For the text-containing cell, return its midpoint in (X, Y) coordinate format. 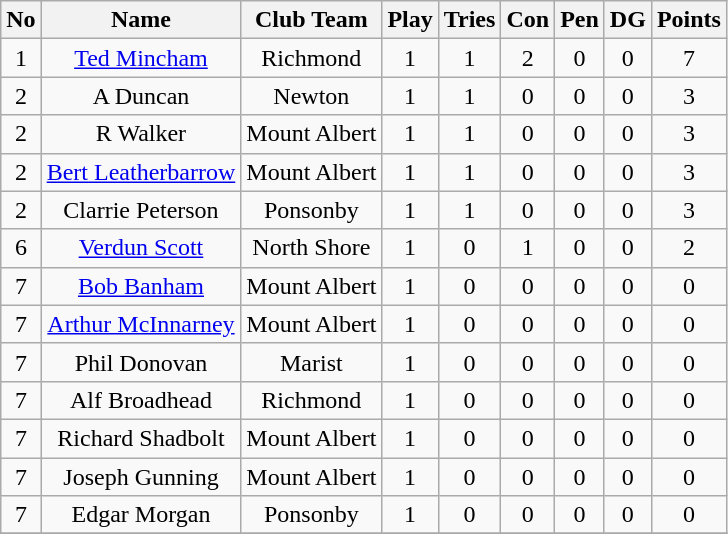
Edgar Morgan (141, 515)
Alf Broadhead (141, 400)
Pen (580, 20)
6 (21, 248)
Richard Shadbolt (141, 438)
Joseph Gunning (141, 477)
R Walker (141, 134)
Bob Banham (141, 286)
Name (141, 20)
Points (688, 20)
Play (410, 20)
Arthur McInnarney (141, 324)
No (21, 20)
North Shore (312, 248)
Verdun Scott (141, 248)
Clarrie Peterson (141, 210)
Tries (470, 20)
Bert Leatherbarrow (141, 172)
Con (528, 20)
Marist (312, 362)
Club Team (312, 20)
DG (628, 20)
Ted Mincham (141, 58)
A Duncan (141, 96)
Newton (312, 96)
Phil Donovan (141, 362)
